Output the (x, y) coordinate of the center of the cell containing the given text.  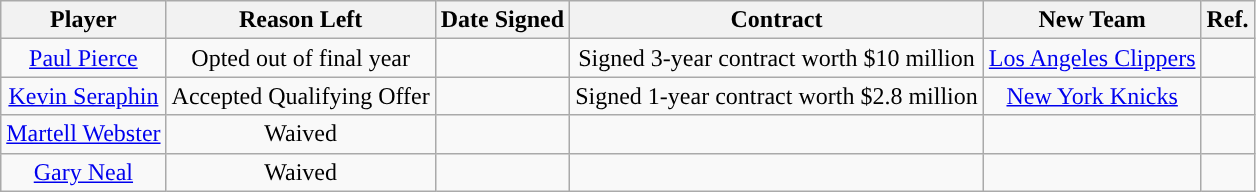
Ref. (1228, 20)
Gary Neal (84, 172)
New Team (1092, 20)
Date Signed (502, 20)
Contract (777, 20)
Kevin Seraphin (84, 96)
Opted out of final year (300, 58)
Paul Pierce (84, 58)
Signed 3-year contract worth $10 million (777, 58)
Signed 1-year contract worth $2.8 million (777, 96)
Player (84, 20)
New York Knicks (1092, 96)
Los Angeles Clippers (1092, 58)
Reason Left (300, 20)
Martell Webster (84, 134)
Accepted Qualifying Offer (300, 96)
